Return the [X, Y] coordinate for the center point of the cell that contains the specified text.  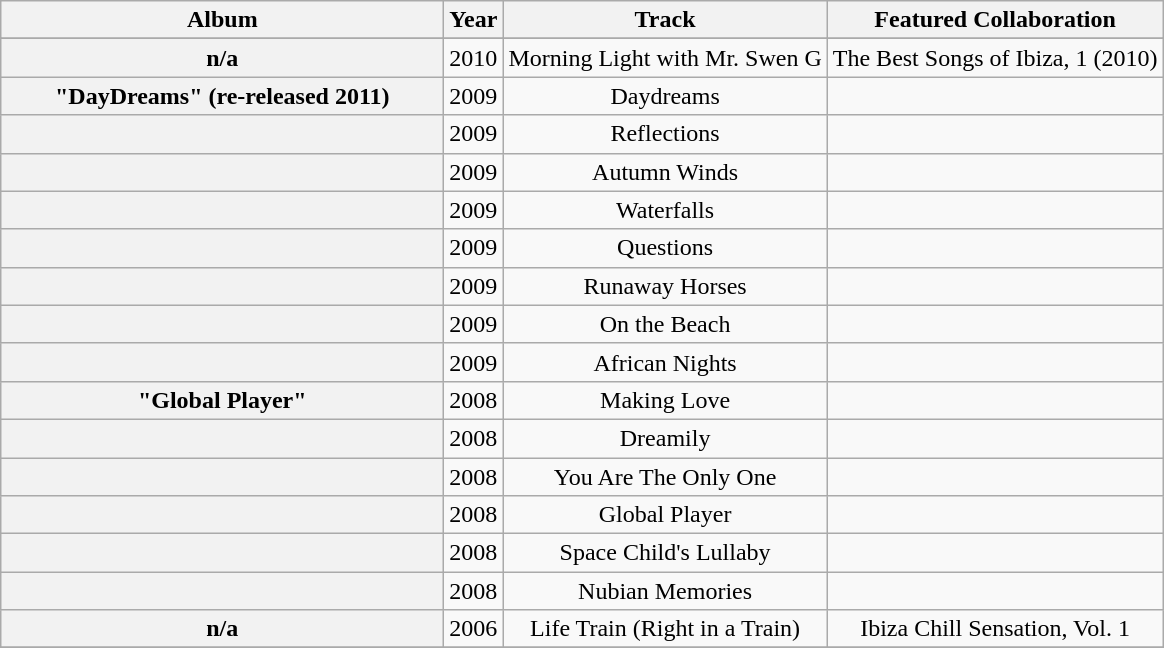
Runaway Horses [665, 286]
The Best Songs of Ibiza, 1 (2010) [995, 58]
Album [222, 20]
Track [665, 20]
Morning Light with Mr. Swen G [665, 58]
Reflections [665, 134]
Global Player [665, 515]
"DayDreams" (re-released 2011) [222, 96]
Space Child's Lullaby [665, 553]
Featured Collaboration [995, 20]
Questions [665, 248]
Year [474, 20]
You Are The Only One [665, 477]
Autumn Winds [665, 172]
Nubian Memories [665, 591]
Life Train (Right in a Train) [665, 629]
2006 [474, 629]
"Global Player" [222, 400]
Daydreams [665, 96]
Dreamily [665, 438]
On the Beach [665, 324]
2010 [474, 58]
Waterfalls [665, 210]
Making Love [665, 400]
African Nights [665, 362]
Ibiza Chill Sensation, Vol. 1 [995, 629]
